Identify which cell holds the provided text, then report its [X, Y] central coordinate. 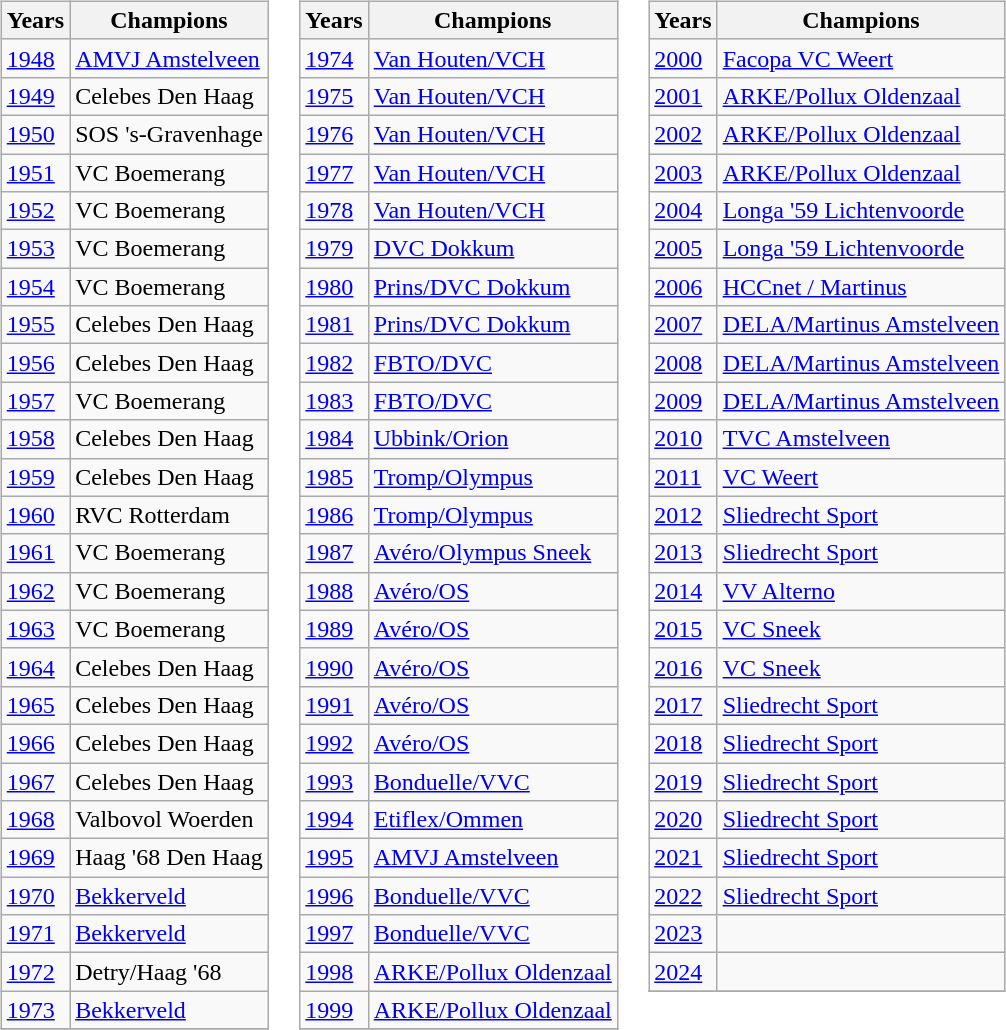
Ubbink/Orion [492, 439]
2017 [683, 705]
1999 [334, 1010]
1982 [334, 363]
DVC Dokkum [492, 249]
2011 [683, 477]
1995 [334, 858]
1976 [334, 134]
2018 [683, 743]
Facopa VC Weert [861, 58]
Etiflex/Ommen [492, 820]
1957 [35, 401]
VC Weert [861, 477]
1953 [35, 249]
1955 [35, 325]
1984 [334, 439]
2000 [683, 58]
1983 [334, 401]
1985 [334, 477]
1992 [334, 743]
2013 [683, 553]
2023 [683, 934]
SOS 's-Gravenhage [170, 134]
1968 [35, 820]
2003 [683, 173]
1959 [35, 477]
2012 [683, 515]
2005 [683, 249]
1967 [35, 781]
1997 [334, 934]
2008 [683, 363]
1958 [35, 439]
2020 [683, 820]
1966 [35, 743]
1954 [35, 287]
1960 [35, 515]
1980 [334, 287]
1986 [334, 515]
1951 [35, 173]
2010 [683, 439]
2002 [683, 134]
1979 [334, 249]
1987 [334, 553]
1989 [334, 629]
1950 [35, 134]
1977 [334, 173]
1996 [334, 896]
1972 [35, 972]
1998 [334, 972]
2001 [683, 96]
Avéro/Olympus Sneek [492, 553]
1991 [334, 705]
1963 [35, 629]
1974 [334, 58]
1970 [35, 896]
2009 [683, 401]
1969 [35, 858]
1962 [35, 591]
1961 [35, 553]
1971 [35, 934]
2015 [683, 629]
1973 [35, 1010]
2024 [683, 972]
1990 [334, 667]
1956 [35, 363]
1994 [334, 820]
1964 [35, 667]
Detry/Haag '68 [170, 972]
1993 [334, 781]
TVC Amstelveen [861, 439]
2014 [683, 591]
2019 [683, 781]
2021 [683, 858]
1965 [35, 705]
1949 [35, 96]
2007 [683, 325]
2006 [683, 287]
Valbovol Woerden [170, 820]
Haag '68 Den Haag [170, 858]
1948 [35, 58]
2016 [683, 667]
1978 [334, 211]
2022 [683, 896]
1952 [35, 211]
HCCnet / Martinus [861, 287]
VV Alterno [861, 591]
1975 [334, 96]
2004 [683, 211]
1981 [334, 325]
RVC Rotterdam [170, 515]
1988 [334, 591]
